Scan for the cell matching the given text and deliver its (x, y) coordinate at center. 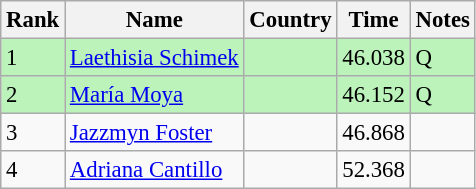
Rank (33, 20)
María Moya (155, 95)
4 (33, 170)
Name (155, 20)
52.368 (374, 170)
3 (33, 133)
Time (374, 20)
Adriana Cantillo (155, 170)
46.152 (374, 95)
1 (33, 58)
46.868 (374, 133)
Notes (442, 20)
46.038 (374, 58)
Country (290, 20)
Jazzmyn Foster (155, 133)
Laethisia Schimek (155, 58)
2 (33, 95)
